Output the (X, Y) coordinate of the center of the cell containing the given text.  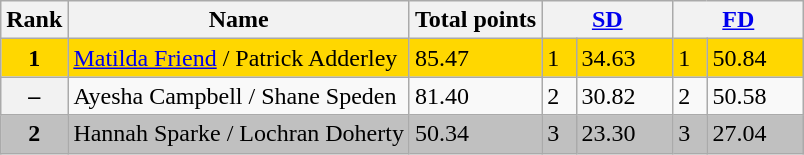
Rank (34, 20)
Total points (475, 20)
SD (608, 20)
85.47 (475, 58)
34.63 (624, 58)
50.58 (756, 96)
50.84 (756, 58)
Matilda Friend / Patrick Adderley (239, 58)
81.40 (475, 96)
23.30 (624, 134)
27.04 (756, 134)
Name (239, 20)
Hannah Sparke / Lochran Doherty (239, 134)
30.82 (624, 96)
50.34 (475, 134)
– (34, 96)
FD (738, 20)
Ayesha Campbell / Shane Speden (239, 96)
